Search for the cell housing the specified text and yield its [x, y] center coordinate. 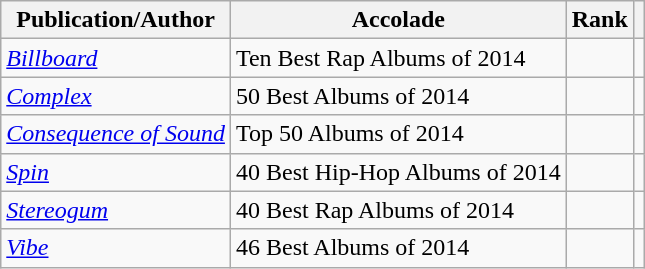
Ten Best Rap Albums of 2014 [398, 58]
Vibe [116, 248]
50 Best Albums of 2014 [398, 96]
46 Best Albums of 2014 [398, 248]
Billboard [116, 58]
40 Best Rap Albums of 2014 [398, 210]
Spin [116, 172]
Consequence of Sound [116, 134]
Publication/Author [116, 20]
Top 50 Albums of 2014 [398, 134]
40 Best Hip-Hop Albums of 2014 [398, 172]
Accolade [398, 20]
Rank [600, 20]
Stereogum [116, 210]
Complex [116, 96]
